Return the (X, Y) coordinate for the center point of the cell that contains the specified text.  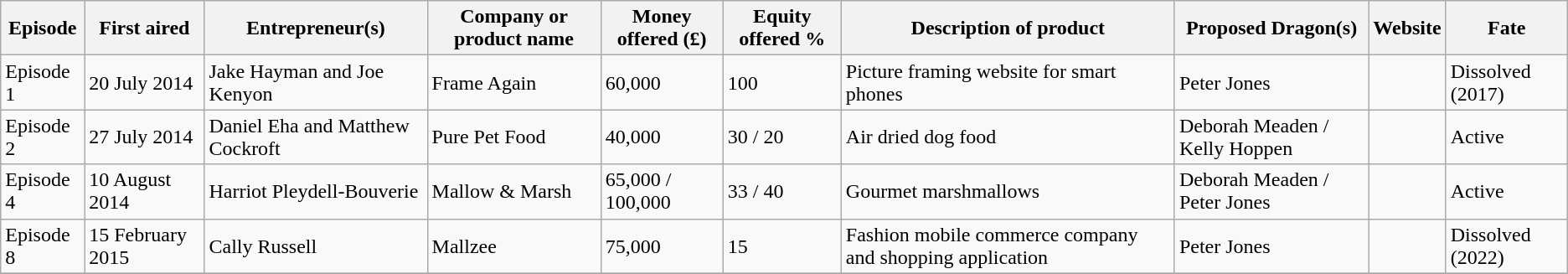
Mallzee (514, 246)
15 (782, 246)
75,000 (662, 246)
Description of product (1008, 28)
Entrepreneur(s) (316, 28)
Episode (43, 28)
Episode 8 (43, 246)
First aired (144, 28)
Episode 2 (43, 137)
Fate (1506, 28)
30 / 20 (782, 137)
Frame Again (514, 82)
Deborah Meaden / Kelly Hoppen (1271, 137)
27 July 2014 (144, 137)
15 February 2015 (144, 246)
20 July 2014 (144, 82)
Deborah Meaden / Peter Jones (1271, 191)
Dissolved (2022) (1506, 246)
Pure Pet Food (514, 137)
10 August 2014 (144, 191)
100 (782, 82)
Jake Hayman and Joe Kenyon (316, 82)
Gourmet marshmallows (1008, 191)
Episode 4 (43, 191)
Company or product name (514, 28)
33 / 40 (782, 191)
Proposed Dragon(s) (1271, 28)
Money offered (£) (662, 28)
Website (1407, 28)
Daniel Eha and Matthew Cockroft (316, 137)
Episode 1 (43, 82)
Picture framing website for smart phones (1008, 82)
Cally Russell (316, 246)
Air dried dog food (1008, 137)
Mallow & Marsh (514, 191)
40,000 (662, 137)
60,000 (662, 82)
Harriot Pleydell-Bouverie (316, 191)
Dissolved (2017) (1506, 82)
65,000 / 100,000 (662, 191)
Fashion mobile commerce company and shopping application (1008, 246)
Equity offered % (782, 28)
